From the cell containing the given text, extract its center point as (x, y) coordinate. 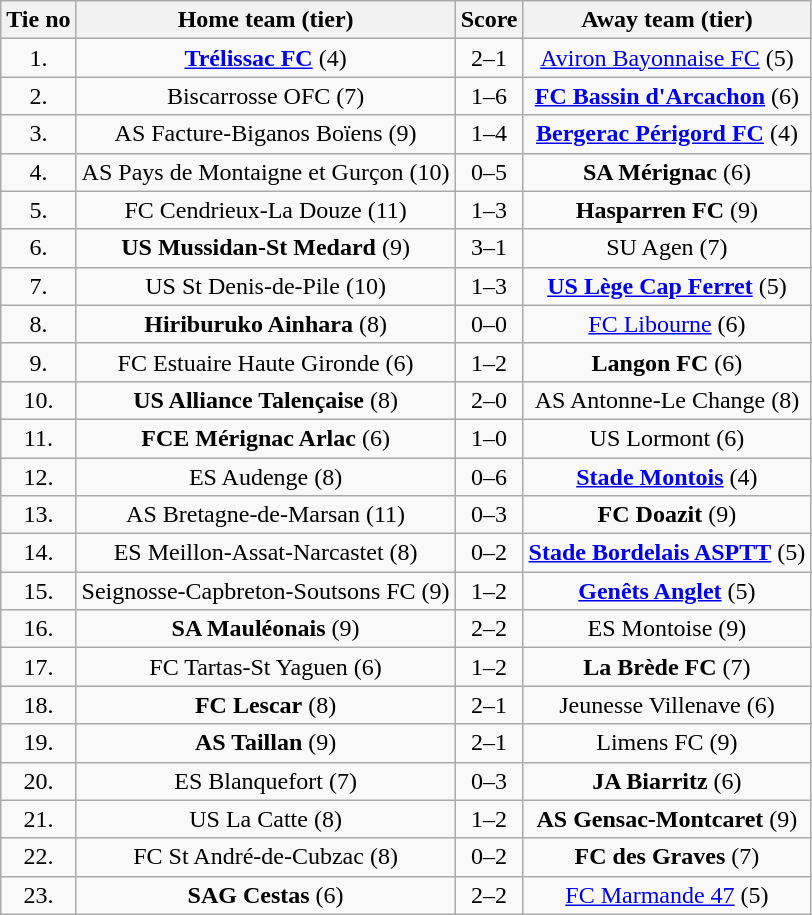
Hiriburuko Ainhara (8) (266, 324)
AS Antonne-Le Change (8) (667, 400)
AS Bretagne-de-Marsan (11) (266, 515)
SA Mérignac (6) (667, 172)
ES Audenge (8) (266, 477)
Langon FC (6) (667, 362)
3. (38, 134)
22. (38, 857)
12. (38, 477)
SAG Cestas (6) (266, 895)
5. (38, 210)
6. (38, 248)
0–0 (489, 324)
1–4 (489, 134)
23. (38, 895)
FC St André-de-Cubzac (8) (266, 857)
Stade Bordelais ASPTT (5) (667, 553)
2. (38, 96)
Score (489, 20)
2–0 (489, 400)
4. (38, 172)
AS Taillan (9) (266, 743)
La Brède FC (7) (667, 667)
FC Estuaire Haute Gironde (6) (266, 362)
FCE Mérignac Arlac (6) (266, 438)
FC Cendrieux-La Douze (11) (266, 210)
FC Tartas-St Yaguen (6) (266, 667)
AS Facture-Biganos Boïens (9) (266, 134)
Jeunesse Villenave (6) (667, 705)
US Lormont (6) (667, 438)
0–6 (489, 477)
ES Meillon-Assat-Narcastet (8) (266, 553)
Bergerac Périgord FC (4) (667, 134)
Hasparren FC (9) (667, 210)
3–1 (489, 248)
US La Catte (8) (266, 819)
US Alliance Talençaise (8) (266, 400)
18. (38, 705)
AS Gensac-Montcaret (9) (667, 819)
8. (38, 324)
20. (38, 781)
JA Biarritz (6) (667, 781)
FC Marmande 47 (5) (667, 895)
Tie no (38, 20)
FC Lescar (8) (266, 705)
US Mussidan-St Medard (9) (266, 248)
1–0 (489, 438)
9. (38, 362)
Aviron Bayonnaise FC (5) (667, 58)
ES Blanquefort (7) (266, 781)
7. (38, 286)
Biscarrosse OFC (7) (266, 96)
Stade Montois (4) (667, 477)
Genêts Anglet (5) (667, 591)
SU Agen (7) (667, 248)
US Lège Cap Ferret (5) (667, 286)
13. (38, 515)
Away team (tier) (667, 20)
ES Montoise (9) (667, 629)
0–5 (489, 172)
10. (38, 400)
15. (38, 591)
17. (38, 667)
Limens FC (9) (667, 743)
16. (38, 629)
14. (38, 553)
1–6 (489, 96)
19. (38, 743)
Home team (tier) (266, 20)
FC Libourne (6) (667, 324)
1. (38, 58)
21. (38, 819)
FC Doazit (9) (667, 515)
AS Pays de Montaigne et Gurçon (10) (266, 172)
US St Denis-de-Pile (10) (266, 286)
Trélissac FC (4) (266, 58)
11. (38, 438)
FC des Graves (7) (667, 857)
Seignosse-Capbreton-Soutsons FC (9) (266, 591)
SA Mauléonais (9) (266, 629)
FC Bassin d'Arcachon (6) (667, 96)
